Locate the cell with the specified text and output its (x, y) center coordinate. 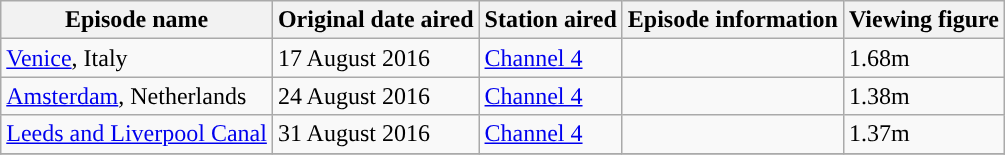
31 August 2016 (376, 134)
Original date aired (376, 20)
1.38m (924, 96)
1.68m (924, 58)
Viewing figure (924, 20)
1.37m (924, 134)
Amsterdam, Netherlands (137, 96)
Venice, Italy (137, 58)
Episode name (137, 20)
24 August 2016 (376, 96)
Episode information (732, 20)
Leeds and Liverpool Canal (137, 134)
Station aired (550, 20)
17 August 2016 (376, 58)
